Determine the [X, Y] coordinate at the center of the cell enclosing the given text.  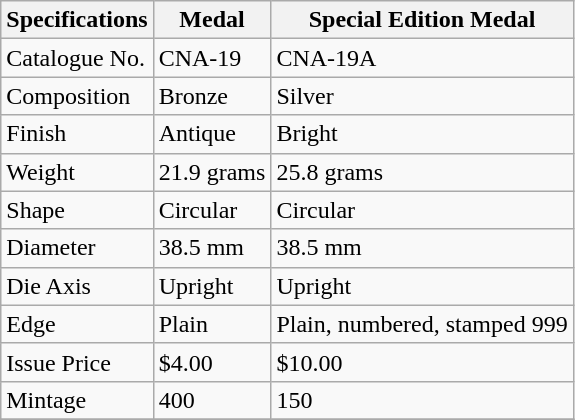
Silver [422, 96]
Catalogue No. [77, 58]
25.8 grams [422, 172]
CNA-19 [212, 58]
Weight [77, 172]
Finish [77, 134]
CNA-19A [422, 58]
Specifications [77, 20]
Antique [212, 134]
Edge [77, 324]
Die Axis [77, 286]
$4.00 [212, 362]
Plain, numbered, stamped 999 [422, 324]
Bronze [212, 96]
Composition [77, 96]
150 [422, 400]
400 [212, 400]
Special Edition Medal [422, 20]
Issue Price [77, 362]
21.9 grams [212, 172]
Bright [422, 134]
Diameter [77, 248]
Plain [212, 324]
Medal [212, 20]
Mintage [77, 400]
Shape [77, 210]
$10.00 [422, 362]
